Scan for the cell matching the given text and deliver its (X, Y) coordinate at center. 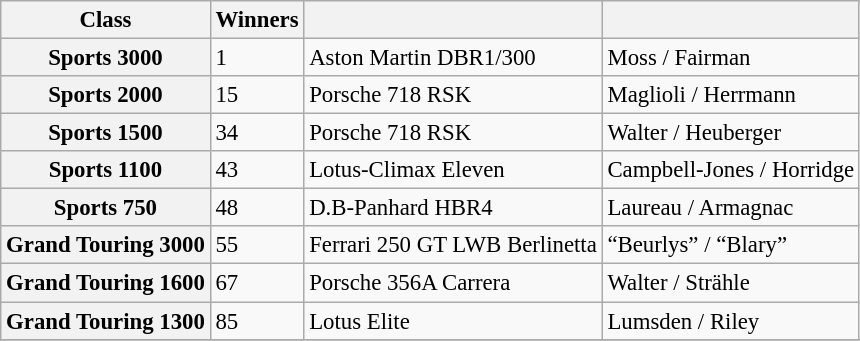
Grand Touring 1600 (106, 283)
Sports 3000 (106, 58)
15 (257, 95)
Sports 1500 (106, 133)
1 (257, 58)
Class (106, 20)
Grand Touring 1300 (106, 321)
48 (257, 208)
67 (257, 283)
Laureau / Armagnac (730, 208)
Lotus Elite (453, 321)
Aston Martin DBR1/300 (453, 58)
85 (257, 321)
Sports 1100 (106, 170)
Ferrari 250 GT LWB Berlinetta (453, 245)
Lumsden / Riley (730, 321)
55 (257, 245)
34 (257, 133)
“Beurlys” / “Blary” (730, 245)
Walter / Heuberger (730, 133)
D.B-Panhard HBR4 (453, 208)
Sports 750 (106, 208)
Walter / Strähle (730, 283)
43 (257, 170)
Lotus-Climax Eleven (453, 170)
Sports 2000 (106, 95)
Porsche 356A Carrera (453, 283)
Campbell-Jones / Horridge (730, 170)
Grand Touring 3000 (106, 245)
Moss / Fairman (730, 58)
Maglioli / Herrmann (730, 95)
Winners (257, 20)
